Pinpoint the cell where the given text exists, returning its [X, Y] midpoint coordinate. 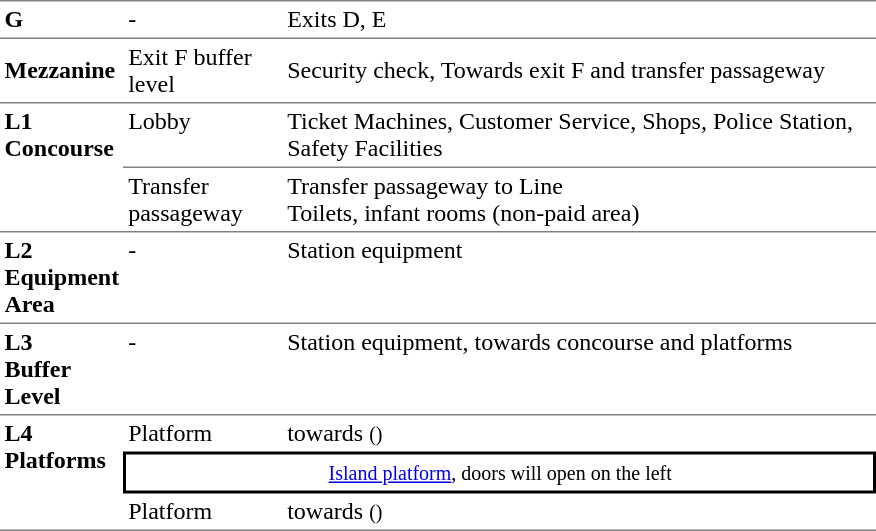
G [62, 19]
Lobby [204, 135]
Platform [204, 434]
L3Buffer Level [62, 370]
Transfer passageway [204, 200]
Mezzanine [62, 70]
L2Equipment Area [62, 278]
L1Concourse [62, 167]
Exit F buffer level [204, 70]
